Find where the given text appears and provide that cell's center as (x, y) coordinate. 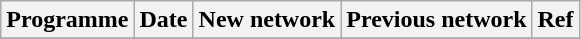
New network (267, 20)
Ref (556, 20)
Date (164, 20)
Programme (68, 20)
Previous network (436, 20)
